Determine the [X, Y] coordinate at the center of the cell enclosing the given text.  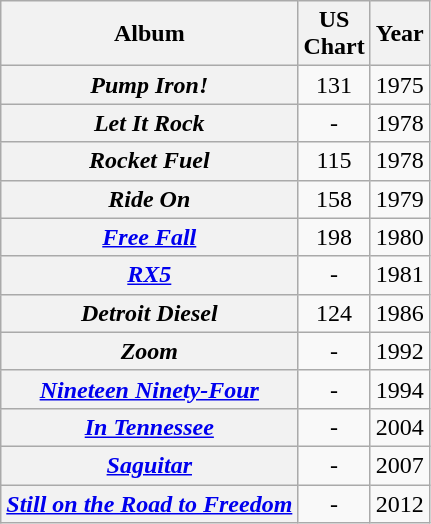
Free Fall [150, 237]
1980 [400, 237]
Pump Iron! [150, 85]
198 [334, 237]
RX5 [150, 275]
115 [334, 161]
131 [334, 85]
1986 [400, 313]
Zoom [150, 351]
2004 [400, 427]
2012 [400, 503]
Nineteen Ninety-Four [150, 389]
1992 [400, 351]
1979 [400, 199]
Still on the Road to Freedom [150, 503]
158 [334, 199]
Ride On [150, 199]
124 [334, 313]
Detroit Diesel [150, 313]
2007 [400, 465]
Rocket Fuel [150, 161]
1994 [400, 389]
In Tennessee [150, 427]
USChart [334, 34]
Let It Rock [150, 123]
1981 [400, 275]
Saguitar [150, 465]
1975 [400, 85]
Album [150, 34]
Year [400, 34]
